For the text-containing cell, return its midpoint in (x, y) coordinate format. 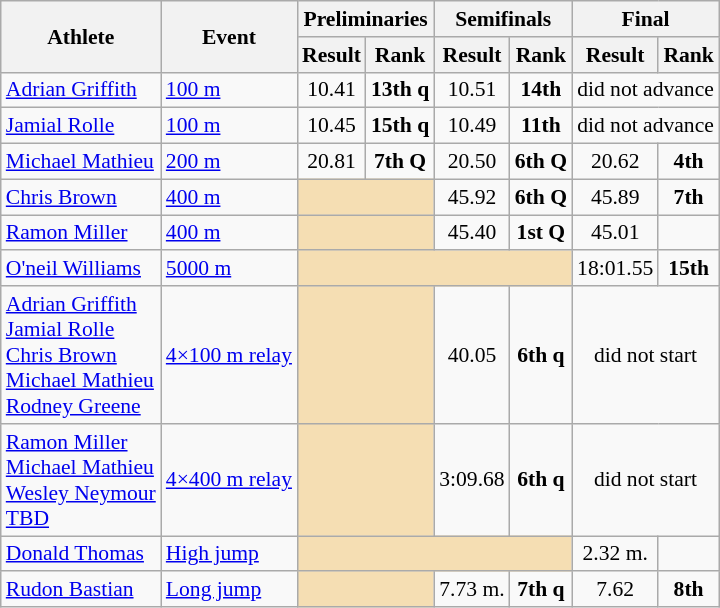
200 m (229, 162)
45.89 (615, 197)
20.50 (472, 162)
10.49 (472, 126)
18:01.55 (615, 269)
Semifinals (503, 19)
4×100 m relay (229, 355)
10.41 (332, 90)
Adrian Griffith (81, 90)
11th (541, 126)
Ramon MillerMichael MathieuWesley NeymourTBD (81, 480)
13th q (400, 90)
Preliminaries (366, 19)
7.62 (615, 590)
14th (541, 90)
Adrian GriffithJamial RolleChris BrownMichael MathieuRodney Greene (81, 355)
15th q (400, 126)
7th q (541, 590)
5000 m (229, 269)
45.92 (472, 197)
Rudon Bastian (81, 590)
7th (688, 197)
15th (688, 269)
Jamial Rolle (81, 126)
8th (688, 590)
2.32 m. (615, 554)
Final (646, 19)
40.05 (472, 355)
Chris Brown (81, 197)
O'neil Williams (81, 269)
20.62 (615, 162)
20.81 (332, 162)
Event (229, 36)
7.73 m. (472, 590)
Long jump (229, 590)
45.01 (615, 233)
Athlete (81, 36)
3:09.68 (472, 480)
4×400 m relay (229, 480)
10.45 (332, 126)
4th (688, 162)
High jump (229, 554)
1st Q (541, 233)
Michael Mathieu (81, 162)
Donald Thomas (81, 554)
45.40 (472, 233)
10.51 (472, 90)
7th Q (400, 162)
Ramon Miller (81, 233)
